From the cell containing the given text, extract its center point as (X, Y) coordinate. 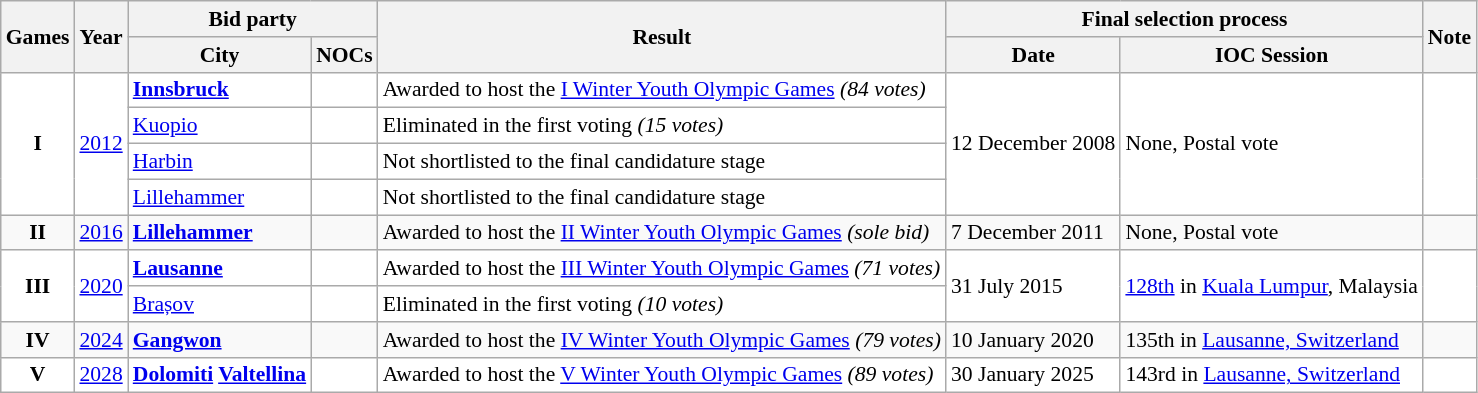
Games (38, 36)
135th in Lausanne, Switzerland (1271, 340)
Eliminated in the first voting (10 votes) (662, 304)
Lausanne (220, 269)
II (38, 233)
Result (662, 36)
2012 (100, 143)
III (38, 286)
2020 (100, 286)
10 January 2020 (1033, 340)
Date (1033, 55)
City (220, 55)
31 July 2015 (1033, 286)
128th in Kuala Lumpur, Malaysia (1271, 286)
Awarded to host the II Winter Youth Olympic Games (sole bid) (662, 233)
V (38, 375)
30 January 2025 (1033, 375)
Brașov (220, 304)
Awarded to host the V Winter Youth Olympic Games (89 votes) (662, 375)
NOCs (344, 55)
Final selection process (1184, 19)
143rd in Lausanne, Switzerland (1271, 375)
Awarded to host the I Winter Youth Olympic Games (84 votes) (662, 90)
Kuopio (220, 126)
2028 (100, 375)
Note (1450, 36)
7 December 2011 (1033, 233)
Eliminated in the first voting (15 votes) (662, 126)
2024 (100, 340)
IV (38, 340)
Bid party (253, 19)
2016 (100, 233)
Harbin (220, 162)
12 December 2008 (1033, 143)
Dolomiti Valtellina (220, 375)
IOC Session (1271, 55)
Gangwon (220, 340)
Innsbruck (220, 90)
Year (100, 36)
I (38, 143)
Awarded to host the IV Winter Youth Olympic Games (79 votes) (662, 340)
Awarded to host the III Winter Youth Olympic Games (71 votes) (662, 269)
